Output the (X, Y) coordinate of the center of the cell containing the given text.  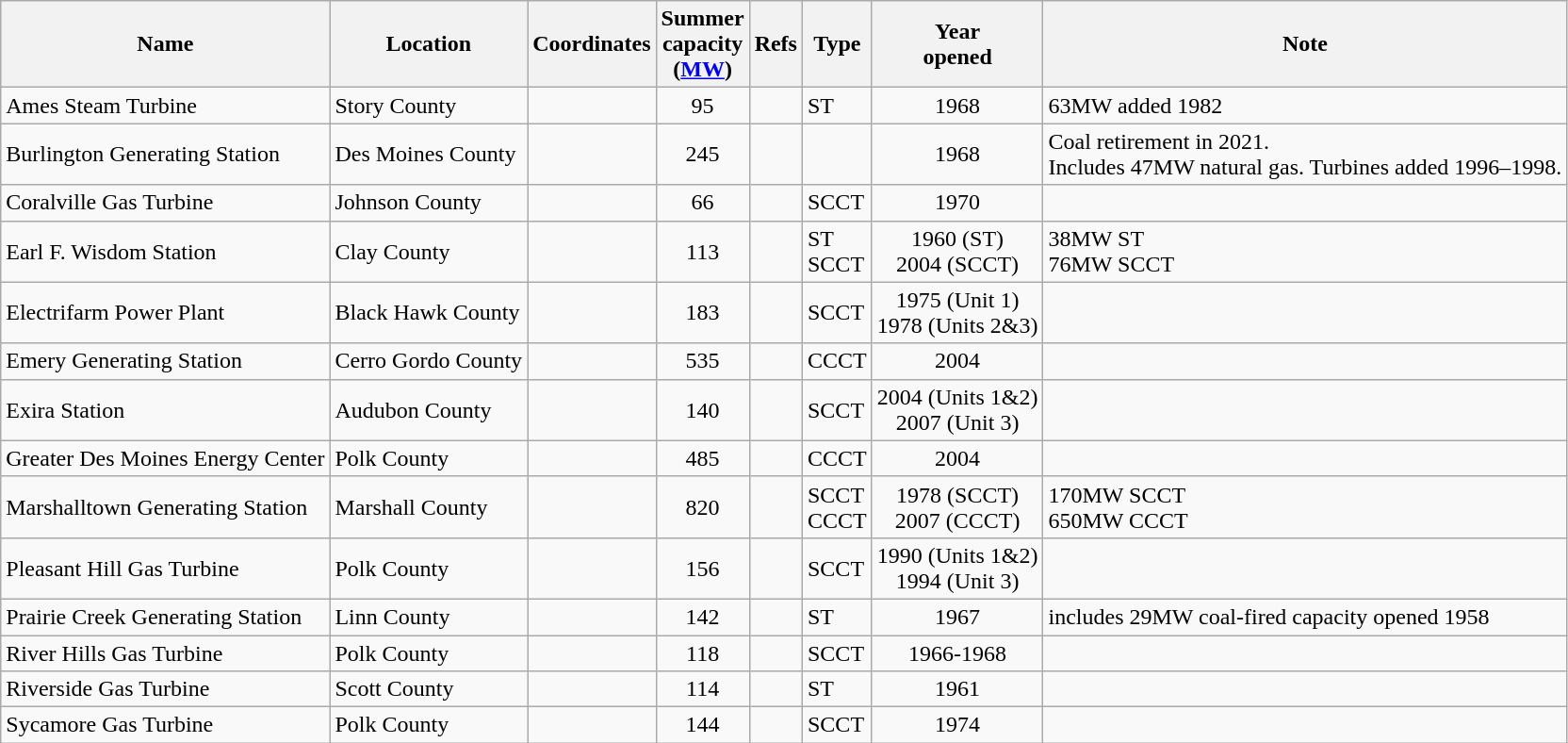
Greater Des Moines Energy Center (166, 458)
Story County (429, 106)
245 (703, 155)
140 (703, 409)
1978 (SCCT)2007 (CCCT) (957, 507)
Earl F. Wisdom Station (166, 251)
Prairie Creek Generating Station (166, 617)
Name (166, 44)
Pleasant Hill Gas Turbine (166, 568)
2004 (Units 1&2)2007 (Unit 3) (957, 409)
Coal retirement in 2021.Includes 47MW natural gas. Turbines added 1996–1998. (1305, 155)
Electrifarm Power Plant (166, 313)
142 (703, 617)
Summercapacity(MW) (703, 44)
1967 (957, 617)
170MW SCCT650MW CCCT (1305, 507)
Clay County (429, 251)
Exira Station (166, 409)
Audubon County (429, 409)
River Hills Gas Turbine (166, 653)
1974 (957, 725)
Ames Steam Turbine (166, 106)
63MW added 1982 (1305, 106)
Cerro Gordo County (429, 361)
Riverside Gas Turbine (166, 689)
Des Moines County (429, 155)
144 (703, 725)
Yearopened (957, 44)
114 (703, 689)
Marshalltown Generating Station (166, 507)
Linn County (429, 617)
820 (703, 507)
Marshall County (429, 507)
183 (703, 313)
1961 (957, 689)
485 (703, 458)
Refs (776, 44)
1966-1968 (957, 653)
Burlington Generating Station (166, 155)
113 (703, 251)
includes 29MW coal-fired capacity opened 1958 (1305, 617)
66 (703, 203)
Type (837, 44)
Coordinates (592, 44)
1975 (Unit 1)1978 (Units 2&3) (957, 313)
Black Hawk County (429, 313)
118 (703, 653)
535 (703, 361)
1990 (Units 1&2)1994 (Unit 3) (957, 568)
38MW ST76MW SCCT (1305, 251)
Location (429, 44)
Emery Generating Station (166, 361)
SCCTCCCT (837, 507)
Note (1305, 44)
156 (703, 568)
Coralville Gas Turbine (166, 203)
Scott County (429, 689)
1960 (ST)2004 (SCCT) (957, 251)
1970 (957, 203)
STSCCT (837, 251)
Sycamore Gas Turbine (166, 725)
Johnson County (429, 203)
95 (703, 106)
